Identify which cell holds the provided text, then report its [x, y] central coordinate. 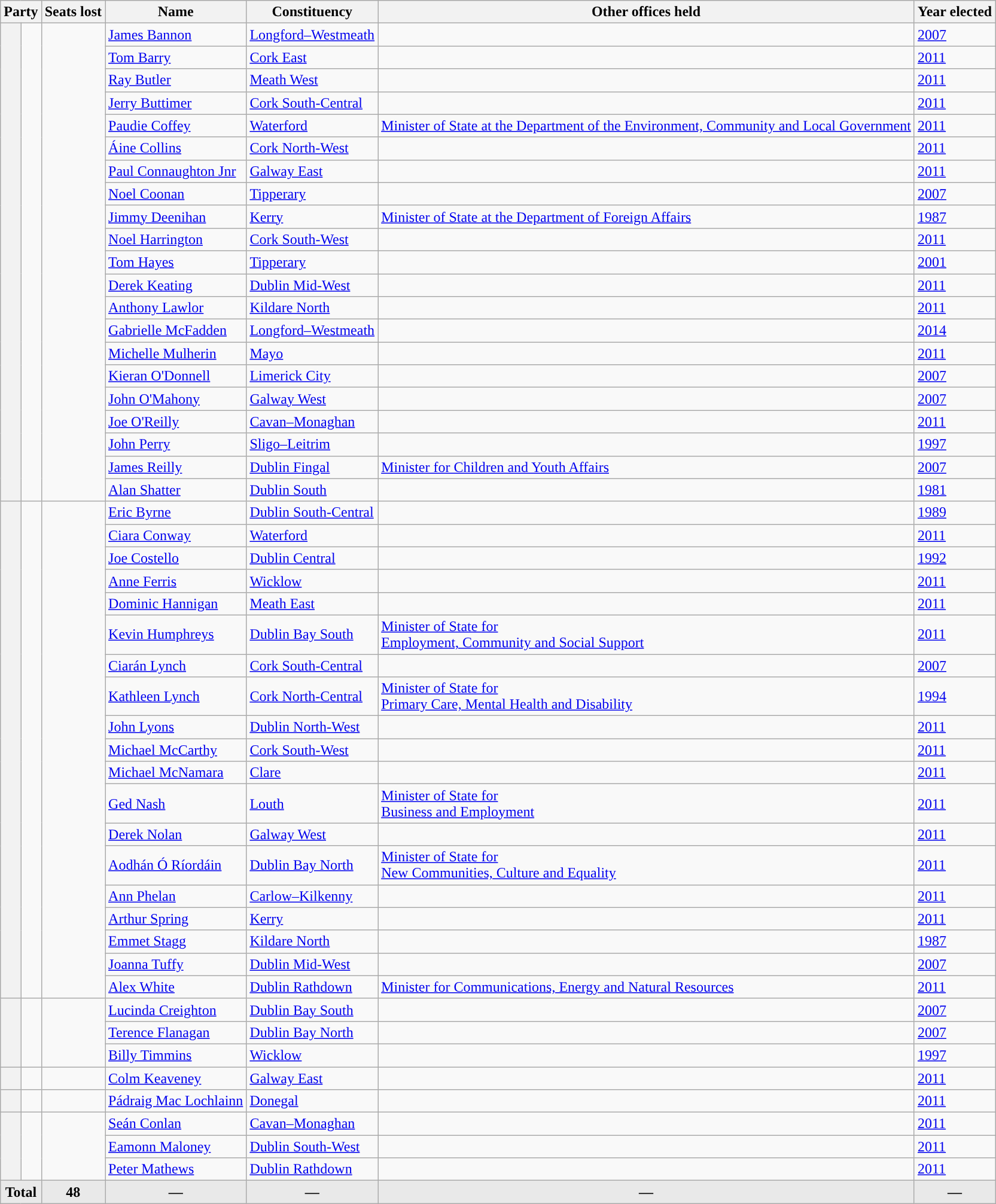
Arthur Spring [176, 919]
Michael McNamara [176, 773]
Minister of State at the Department of Foreign Affairs [646, 217]
1989 [955, 513]
Anne Ferris [176, 581]
Donegal [312, 1101]
Tom Barry [176, 57]
James Reilly [176, 467]
2001 [955, 262]
Joe O'Reilly [176, 422]
Clare [312, 773]
Jerry Buttimer [176, 103]
Dominic Hannigan [176, 603]
Terence Flanagan [176, 1032]
Noel Coonan [176, 194]
Peter Mathews [176, 1169]
Colm Keaveney [176, 1078]
Eric Byrne [176, 513]
1994 [955, 696]
Minister of State forPrimary Care, Mental Health and Disability [646, 696]
Carlow–Kilkenny [312, 896]
Cork East [312, 57]
1981 [955, 490]
Derek Nolan [176, 834]
Lucinda Creighton [176, 1010]
Paudie Coffey [176, 126]
Dublin North-West [312, 727]
Sligo–Leitrim [312, 444]
Eamonn Maloney [176, 1147]
Seats lost [73, 12]
Dublin South-West [312, 1147]
Billy Timmins [176, 1055]
Aodhán Ó Ríordáin [176, 865]
Total [21, 1192]
Dublin South [312, 490]
2014 [955, 331]
Minister of State forNew Communities, Culture and Equality [646, 865]
James Bannon [176, 35]
Minister for Communications, Energy and Natural Resources [646, 987]
John O'Mahony [176, 399]
Ciarán Lynch [176, 666]
Ann Phelan [176, 896]
Name [176, 12]
Pádraig Mac Lochlainn [176, 1101]
Anthony Lawlor [176, 308]
Year elected [955, 12]
Kevin Humphreys [176, 634]
Kieran O'Donnell [176, 376]
Other offices held [646, 12]
Minister for Children and Youth Affairs [646, 467]
Limerick City [312, 376]
Noel Harrington [176, 239]
Ray Butler [176, 80]
Gabrielle McFadden [176, 331]
Meath East [312, 603]
Meath West [312, 80]
Joe Costello [176, 558]
Alan Shatter [176, 490]
Emmet Stagg [176, 941]
John Perry [176, 444]
Ciara Conway [176, 535]
Constituency [312, 12]
Paul Connaughton Jnr [176, 171]
Alex White [176, 987]
Minister of State forEmployment, Community and Social Support [646, 634]
Derek Keating [176, 285]
Áine Collins [176, 148]
Seán Conlan [176, 1124]
Michelle Mulherin [176, 353]
Dublin South-Central [312, 513]
Michael McCarthy [176, 750]
John Lyons [176, 727]
Louth [312, 804]
Tom Hayes [176, 262]
Dublin Fingal [312, 467]
Cork North-West [312, 148]
Kathleen Lynch [176, 696]
1992 [955, 558]
Dublin Central [312, 558]
Mayo [312, 353]
Party [21, 12]
Minister of State forBusiness and Employment [646, 804]
Minister of State at the Department of the Environment, Community and Local Government [646, 126]
Joanna Tuffy [176, 964]
Jimmy Deenihan [176, 217]
48 [73, 1192]
Cork North-Central [312, 696]
Ged Nash [176, 804]
